Return (x, y) of the center of cell containing provided text 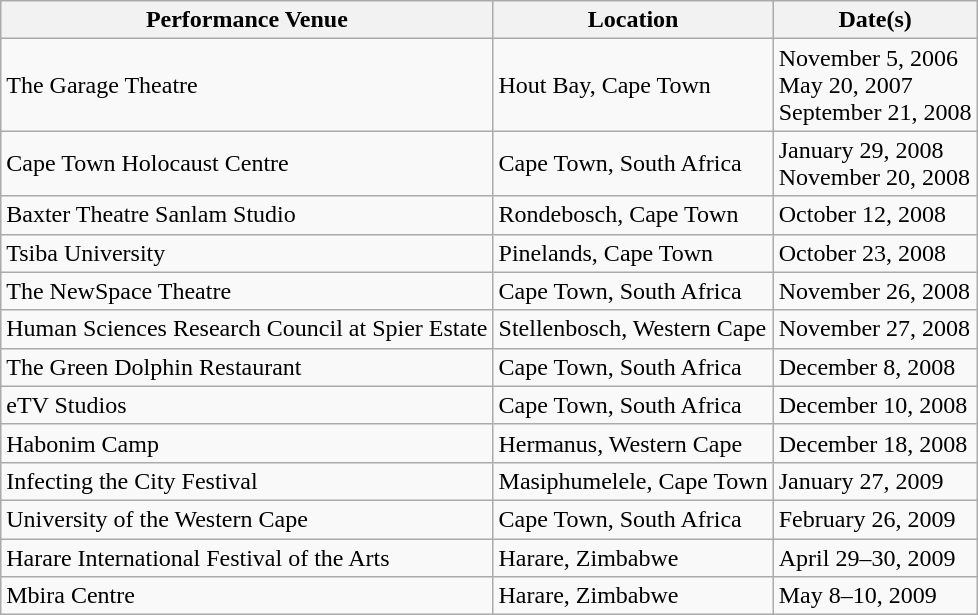
Masiphumelele, Cape Town (633, 481)
October 23, 2008 (875, 253)
Infecting the City Festival (247, 481)
Habonim Camp (247, 443)
October 12, 2008 (875, 215)
Hout Bay, Cape Town (633, 85)
Performance Venue (247, 20)
December 10, 2008 (875, 405)
May 8–10, 2009 (875, 596)
eTV Studios (247, 405)
Stellenbosch, Western Cape (633, 329)
Human Sciences Research Council at Spier Estate (247, 329)
Tsiba University (247, 253)
December 18, 2008 (875, 443)
November 27, 2008 (875, 329)
Rondebosch, Cape Town (633, 215)
Date(s) (875, 20)
Mbira Centre (247, 596)
Hermanus, Western Cape (633, 443)
Location (633, 20)
Pinelands, Cape Town (633, 253)
The NewSpace Theatre (247, 291)
February 26, 2009 (875, 519)
University of the Western Cape (247, 519)
January 27, 2009 (875, 481)
November 5, 2006May 20, 2007September 21, 2008 (875, 85)
Cape Town Holocaust Centre (247, 164)
April 29–30, 2009 (875, 557)
The Green Dolphin Restaurant (247, 367)
December 8, 2008 (875, 367)
The Garage Theatre (247, 85)
Harare International Festival of the Arts (247, 557)
January 29, 2008November 20, 2008 (875, 164)
Baxter Theatre Sanlam Studio (247, 215)
November 26, 2008 (875, 291)
